Detect which cell encompasses the target text, then output its [x, y] center coordinate. 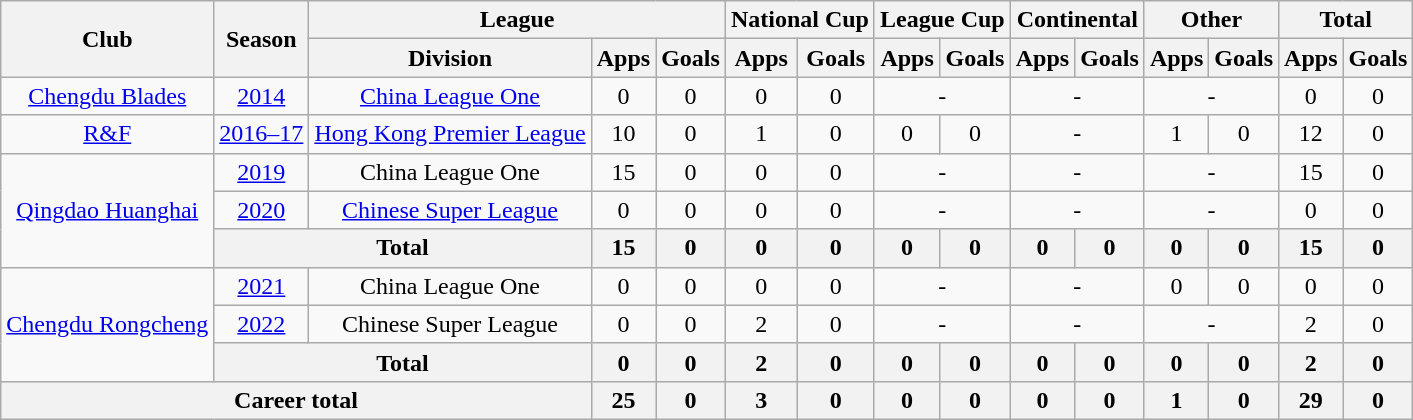
Chengdu Rongcheng [108, 324]
Club [108, 39]
Division [450, 58]
Qingdao Huanghai [108, 210]
12 [1311, 134]
2014 [262, 96]
Chengdu Blades [108, 96]
2019 [262, 172]
2021 [262, 286]
10 [623, 134]
League Cup [942, 20]
Career total [296, 400]
2020 [262, 210]
3 [761, 400]
National Cup [800, 20]
Hong Kong Premier League [450, 134]
29 [1311, 400]
25 [623, 400]
2016–17 [262, 134]
Continental [1077, 20]
League [518, 20]
R&F [108, 134]
Other [1211, 20]
Season [262, 39]
2022 [262, 324]
